Find where the given text appears and provide that cell's center as [x, y] coordinate. 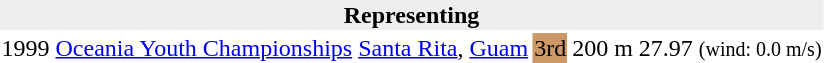
Oceania Youth Championships [204, 48]
Representing [412, 15]
3rd [550, 48]
27.97 (wind: 0.0 m/s) [730, 48]
Santa Rita, Guam [444, 48]
200 m [603, 48]
1999 [26, 48]
